Locate the cell with the specified text and output its (x, y) center coordinate. 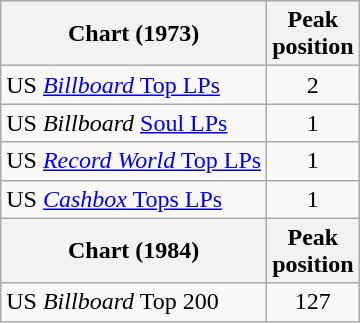
127 (313, 302)
Chart (1973) (134, 34)
US Billboard Soul LPs (134, 123)
US Cashbox Tops LPs (134, 199)
US Billboard Top LPs (134, 85)
US Record World Top LPs (134, 161)
2 (313, 85)
US Billboard Top 200 (134, 302)
Chart (1984) (134, 250)
